Scan for the cell matching the given text and deliver its [X, Y] coordinate at center. 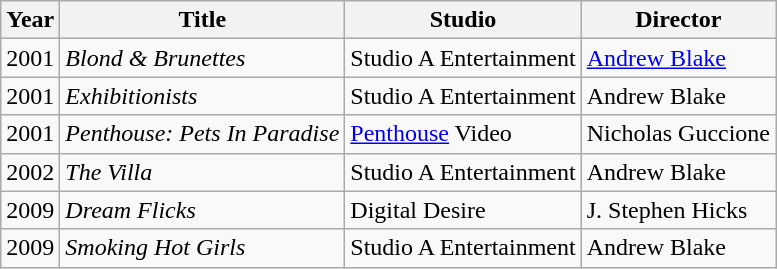
J. Stephen Hicks [678, 210]
2002 [30, 172]
Penthouse Video [463, 134]
Dream Flicks [202, 210]
Title [202, 20]
Nicholas Guccione [678, 134]
Smoking Hot Girls [202, 248]
Studio [463, 20]
Blond & Brunettes [202, 58]
Penthouse: Pets In Paradise [202, 134]
Digital Desire [463, 210]
Director [678, 20]
Exhibitionists [202, 96]
Year [30, 20]
The Villa [202, 172]
